Provide the (x, y) coordinate of the cell's center where the given text is located.  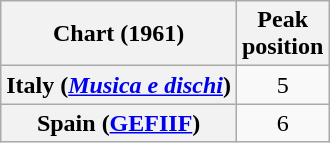
Spain (GEFIIF) (119, 123)
6 (282, 123)
5 (282, 85)
Italy (Musica e dischi) (119, 85)
Chart (1961) (119, 34)
Peakposition (282, 34)
